From the cell containing the given text, extract its center point as (x, y) coordinate. 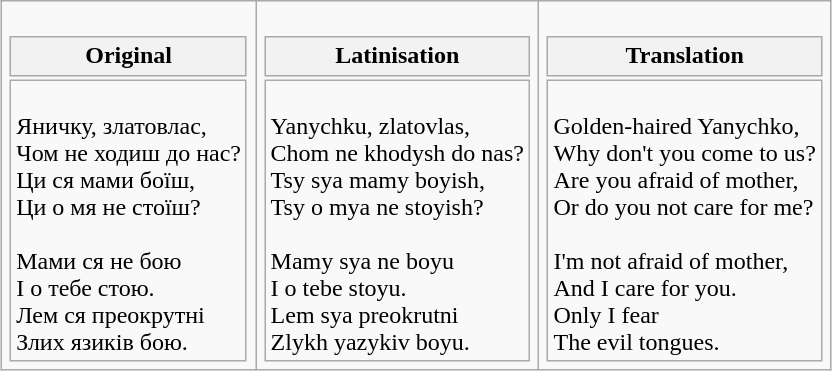
Яничку, златовлас, Чом не ходиш до нас? Ци ся мами боїш, Ци о мя не стоїш? Мами ся не бою І о тебе стою. Лем ся преокрутні Злих язиків бою. (128, 220)
Original (128, 56)
Original Яничку, златовлас, Чом не ходиш до нас? Ци ся мами боїш, Ци о мя не стоїш? Мами ся не бою І о тебе стою. Лем ся преокрутні Злих язиків бою. (128, 186)
Latinisation (397, 56)
Translation (684, 56)
